Scan for the cell matching the given text and deliver its (x, y) coordinate at center. 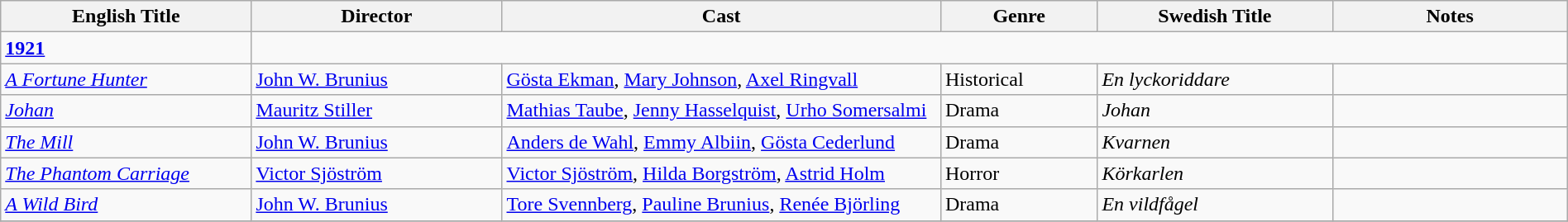
A Fortune Hunter (126, 79)
Anders de Wahl, Emmy Albiin, Gösta Cederlund (721, 142)
Mathias Taube, Jenny Hasselquist, Urho Somersalmi (721, 111)
Horror (1019, 173)
Gösta Ekman, Mary Johnson, Axel Ringvall (721, 79)
Victor Sjöström (377, 173)
A Wild Bird (126, 205)
Tore Svennberg, Pauline Brunius, Renée Björling (721, 205)
Notes (1450, 17)
Director (377, 17)
Mauritz Stiller (377, 111)
The Mill (126, 142)
Victor Sjöström, Hilda Borgström, Astrid Holm (721, 173)
En lyckoriddare (1215, 79)
Körkarlen (1215, 173)
Historical (1019, 79)
Genre (1019, 17)
1921 (126, 48)
Cast (721, 17)
En vildfågel (1215, 205)
The Phantom Carriage (126, 173)
Swedish Title (1215, 17)
Kvarnen (1215, 142)
English Title (126, 17)
